Provide the (X, Y) coordinate of the cell's center where the given text is located.  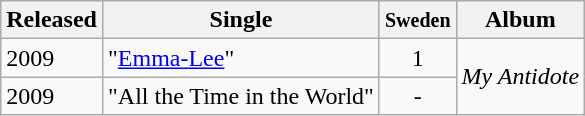
"All the Time in the World" (240, 96)
Released (52, 20)
1 (418, 58)
My Antidote (520, 77)
- (418, 96)
Sweden (418, 20)
"Emma-Lee" (240, 58)
Single (240, 20)
Album (520, 20)
